Detect which cell encompasses the target text, then output its (X, Y) center coordinate. 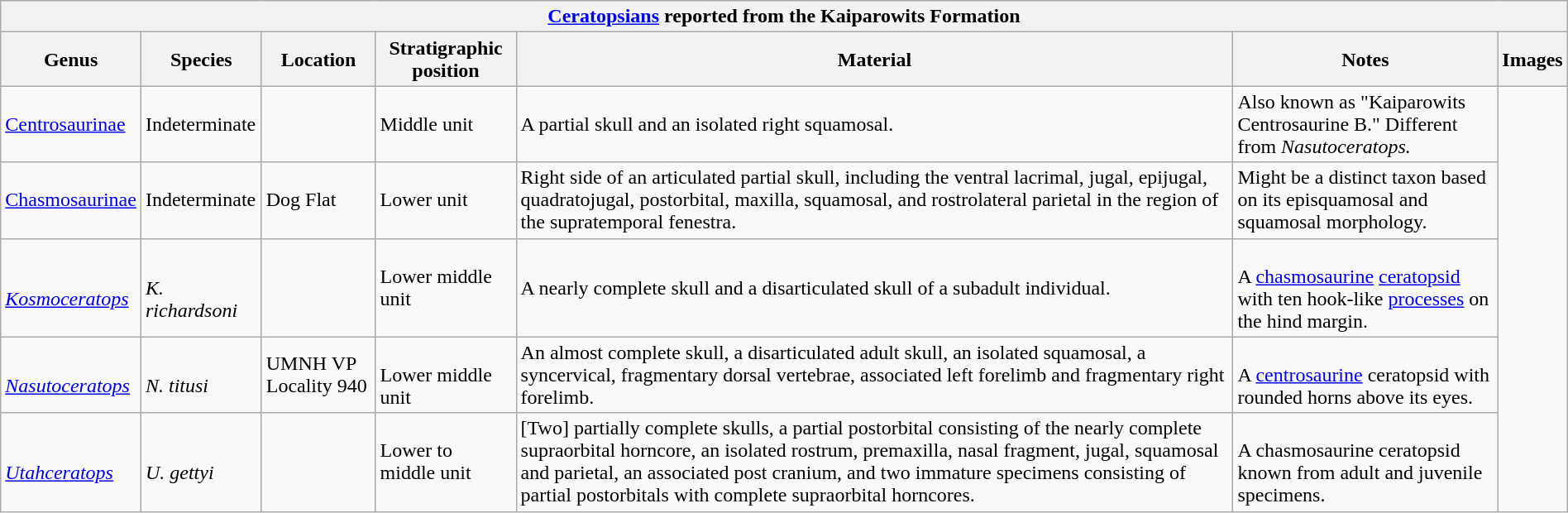
Images (1532, 60)
Lower unit (446, 200)
Also known as "Kaiparowits Centrosaurine B." Different from Nasutoceratops. (1365, 124)
Kosmoceratops (71, 288)
Genus (71, 60)
N. titusi (201, 375)
A partial skull and an isolated right squamosal. (875, 124)
A nearly complete skull and a disarticulated skull of a subadult individual. (875, 288)
Utahceratops (71, 462)
A centrosaurine ceratopsid with rounded horns above its eyes. (1365, 375)
A chasmosaurine ceratopsid known from adult and juvenile specimens. (1365, 462)
U. gettyi (201, 462)
Ceratopsians reported from the Kaiparowits Formation (784, 17)
Notes (1365, 60)
Might be a distinct taxon based on its episquamosal and squamosal morphology. (1365, 200)
Stratigraphic position (446, 60)
Nasutoceratops (71, 375)
Material (875, 60)
A chasmosaurine ceratopsid with ten hook-like processes on the hind margin. (1365, 288)
Centrosaurinae (71, 124)
Chasmosaurinae (71, 200)
Middle unit (446, 124)
K. richardsoni (201, 288)
Dog Flat (318, 200)
Location (318, 60)
Species (201, 60)
Lower to middle unit (446, 462)
UMNH VP Locality 940 (318, 375)
